Return the (X, Y) coordinate for the center point of the cell that contains the specified text.  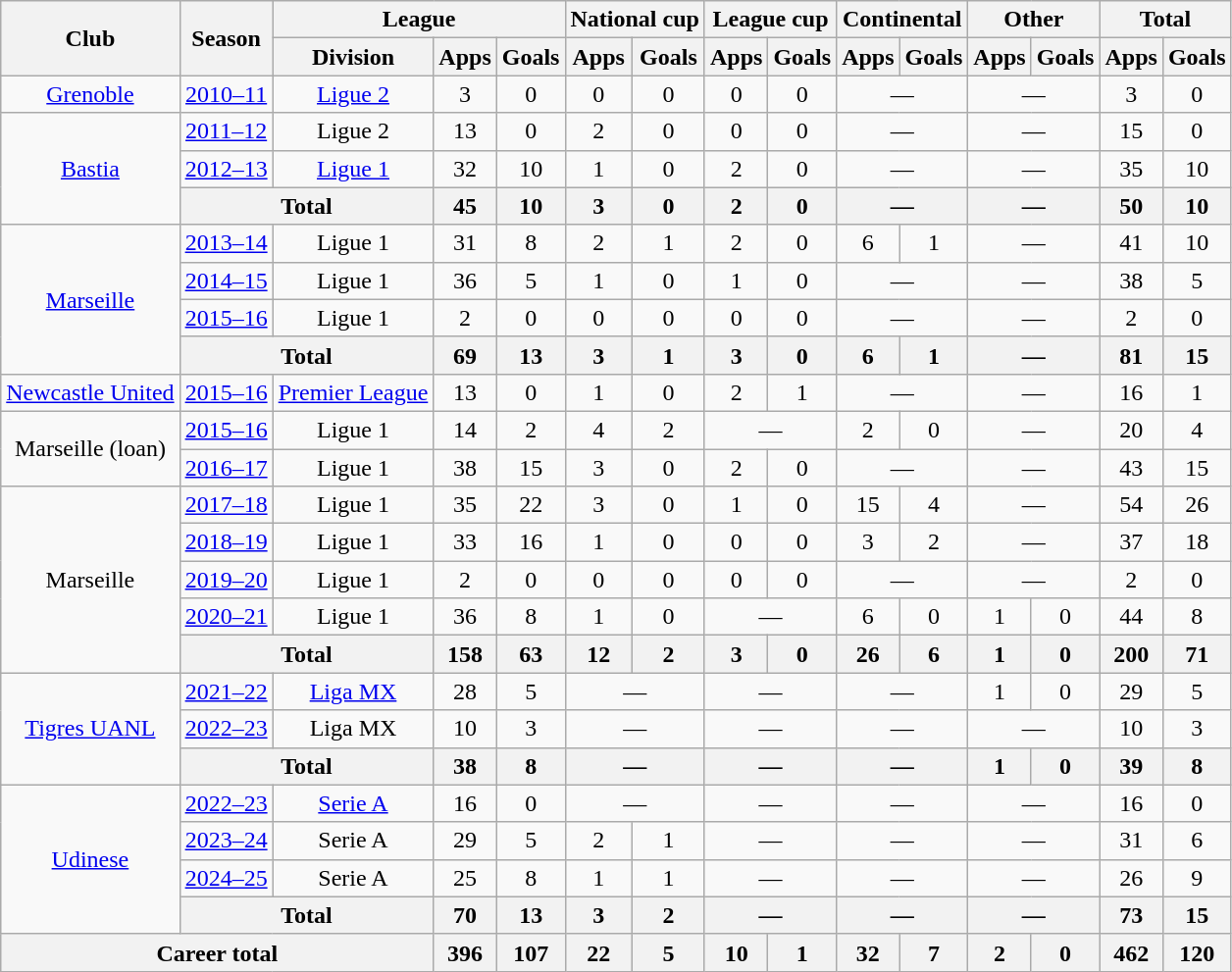
2016–17 (226, 468)
63 (531, 654)
50 (1131, 206)
2018–19 (226, 542)
2021–22 (226, 691)
9 (1197, 878)
Premier League (353, 392)
2023–24 (226, 841)
43 (1131, 468)
37 (1131, 542)
120 (1197, 952)
44 (1131, 617)
Marseille (loan) (90, 448)
Other (1034, 20)
158 (465, 654)
Season (226, 38)
12 (598, 654)
League cup (770, 20)
462 (1131, 952)
2020–21 (226, 617)
71 (1197, 654)
National cup (635, 20)
Newcastle United (90, 392)
Bastia (90, 169)
2024–25 (226, 878)
69 (465, 355)
2017–18 (226, 505)
14 (465, 430)
107 (531, 952)
33 (465, 542)
396 (465, 952)
7 (934, 952)
18 (1197, 542)
2013–14 (226, 243)
2019–20 (226, 580)
20 (1131, 430)
Continental (902, 20)
Division (353, 57)
League (419, 20)
Club (90, 38)
Udinese (90, 859)
54 (1131, 505)
2014–15 (226, 281)
45 (465, 206)
Grenoble (90, 94)
81 (1131, 355)
70 (465, 915)
73 (1131, 915)
200 (1131, 654)
2012–13 (226, 169)
39 (1131, 766)
2010–11 (226, 94)
25 (465, 878)
Tigres UANL (90, 729)
41 (1131, 243)
Career total (218, 952)
2011–12 (226, 131)
28 (465, 691)
